From the cell containing the given text, extract its center point as [x, y] coordinate. 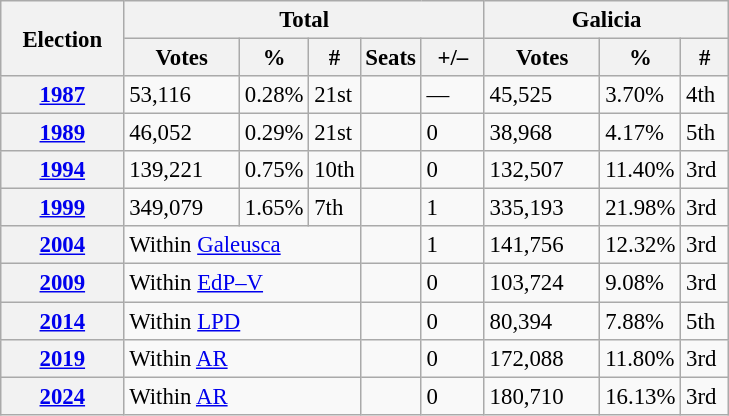
2004 [62, 245]
132,507 [542, 170]
46,052 [182, 133]
4th [705, 95]
4.17% [640, 133]
12.32% [640, 245]
+/– [452, 58]
53,116 [182, 95]
3.70% [640, 95]
16.13% [640, 396]
80,394 [542, 321]
38,968 [542, 133]
45,525 [542, 95]
0.75% [274, 170]
0.29% [274, 133]
Total [304, 20]
1989 [62, 133]
103,724 [542, 283]
349,079 [182, 208]
1987 [62, 95]
Election [62, 38]
7th [334, 208]
2024 [62, 396]
Within LPD [242, 321]
Within Galeusca [242, 245]
11.80% [640, 358]
2014 [62, 321]
Within EdP–V [242, 283]
Seats [390, 58]
21.98% [640, 208]
7.88% [640, 321]
180,710 [542, 396]
9.08% [640, 283]
139,221 [182, 170]
1.65% [274, 208]
2019 [62, 358]
0.28% [274, 95]
172,088 [542, 358]
1999 [62, 208]
2009 [62, 283]
1994 [62, 170]
141,756 [542, 245]
10th [334, 170]
335,193 [542, 208]
11.40% [640, 170]
Galicia [606, 20]
— [452, 95]
